For the text-containing cell, return its midpoint in [x, y] coordinate format. 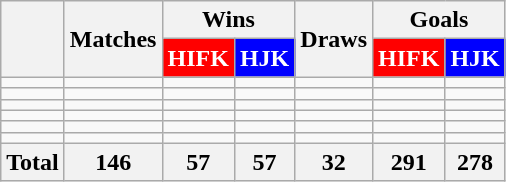
Total [33, 162]
Draws [334, 39]
278 [475, 162]
146 [113, 162]
Wins [228, 20]
291 [409, 162]
Matches [113, 39]
Goals [440, 20]
32 [334, 162]
